Pinpoint the cell where the given text exists, returning its (x, y) midpoint coordinate. 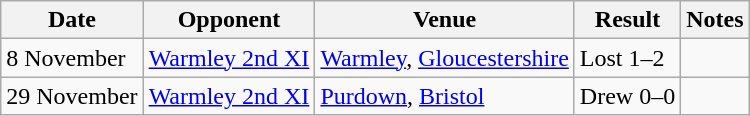
29 November (72, 96)
Purdown, Bristol (444, 96)
Opponent (229, 20)
Venue (444, 20)
Warmley, Gloucestershire (444, 58)
Drew 0–0 (627, 96)
Date (72, 20)
8 November (72, 58)
Lost 1–2 (627, 58)
Notes (715, 20)
Result (627, 20)
